Locate the cell with the specified text and output its (X, Y) center coordinate. 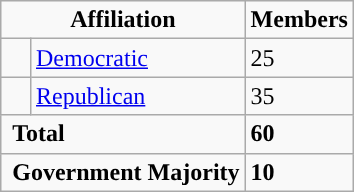
35 (299, 96)
Democratic (138, 58)
Government Majority (123, 172)
10 (299, 172)
Total (123, 134)
Affiliation (123, 20)
Republican (138, 96)
60 (299, 134)
Members (299, 20)
25 (299, 58)
